Determine the [X, Y] coordinate at the center of the cell enclosing the given text.  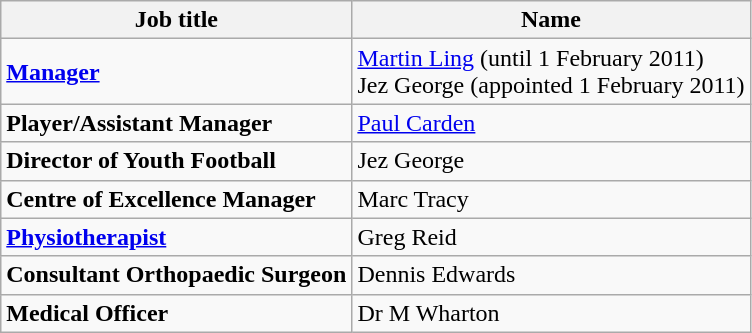
Name [551, 20]
Dennis Edwards [551, 275]
Dr M Wharton [551, 313]
Martin Ling (until 1 February 2011) Jez George (appointed 1 February 2011) [551, 72]
Player/Assistant Manager [176, 123]
Director of Youth Football [176, 161]
Consultant Orthopaedic Surgeon [176, 275]
Marc Tracy [551, 199]
Centre of Excellence Manager [176, 199]
Manager [176, 72]
Jez George [551, 161]
Job title [176, 20]
Medical Officer [176, 313]
Greg Reid [551, 237]
Paul Carden [551, 123]
Physiotherapist [176, 237]
